Determine the (X, Y) coordinate at the center of the cell enclosing the given text.  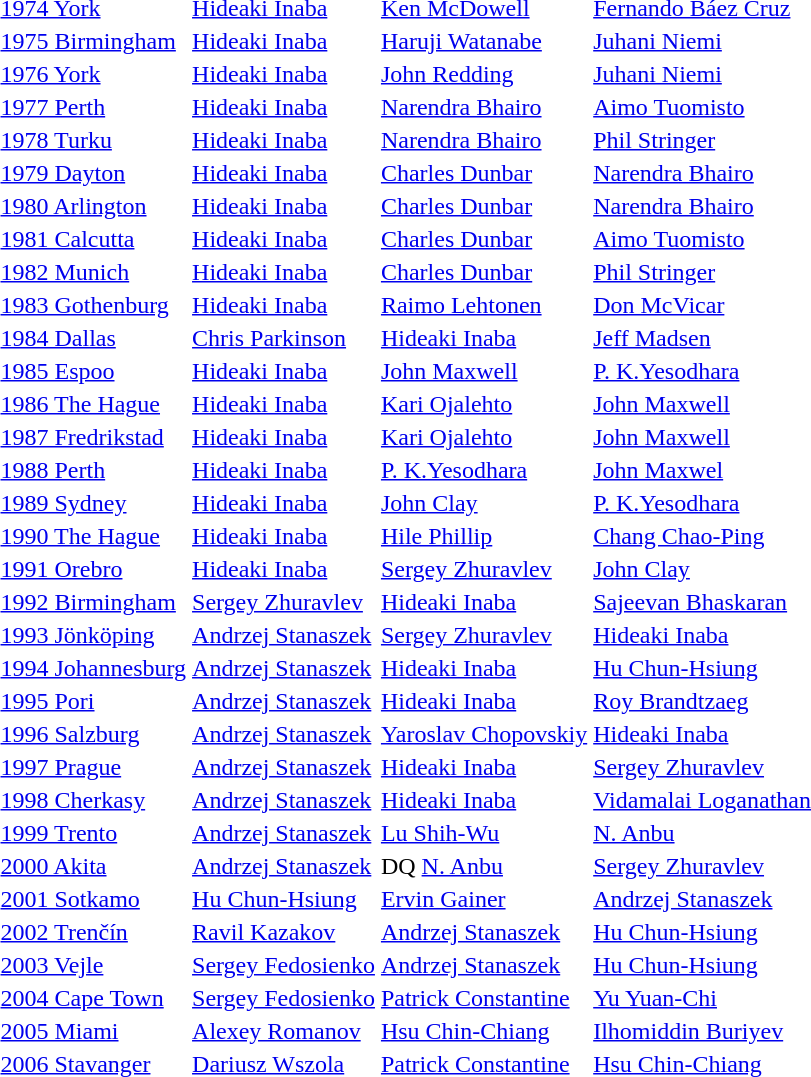
P. K.Yesodhara (484, 470)
Lu Shih-Wu (484, 833)
Hile Phillip (484, 536)
John Clay (484, 503)
John Maxwell (484, 371)
Ervin Gainer (484, 899)
Hsu Chin-Chiang (484, 1031)
Chris Parkinson (284, 338)
Alexey Romanov (284, 1031)
DQ N. Anbu (484, 866)
Hu Chun-Hsiung (284, 899)
Raimo Lehtonen (484, 305)
John Redding (484, 74)
Yaroslav Chopovskiy (484, 734)
Ravil Kazakov (284, 932)
Haruji Watanabe (484, 41)
Patrick Constantine (484, 998)
